Find where the given text appears and provide that cell's center as [x, y] coordinate. 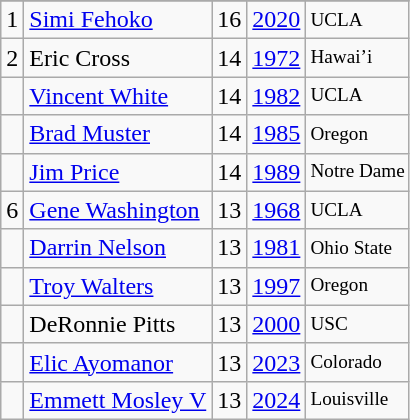
Louisville [358, 400]
Gene Washington [118, 210]
Darrin Nelson [118, 248]
2020 [276, 20]
1972 [276, 58]
2023 [276, 362]
USC [358, 324]
1968 [276, 210]
6 [12, 210]
16 [230, 20]
DeRonnie Pitts [118, 324]
Brad Muster [118, 134]
Troy Walters [118, 286]
2 [12, 58]
1 [12, 20]
Notre Dame [358, 172]
1989 [276, 172]
Eric Cross [118, 58]
1997 [276, 286]
1985 [276, 134]
2000 [276, 324]
2024 [276, 400]
Simi Fehoko [118, 20]
Emmett Mosley V [118, 400]
Elic Ayomanor [118, 362]
1981 [276, 248]
Hawai’i [358, 58]
Colorado [358, 362]
Ohio State [358, 248]
Jim Price [118, 172]
1982 [276, 96]
Vincent White [118, 96]
